Return the (x, y) coordinate for the center point of the cell that contains the specified text.  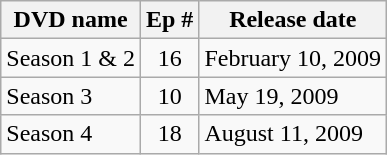
10 (169, 96)
18 (169, 134)
DVD name (71, 20)
August 11, 2009 (293, 134)
Season 4 (71, 134)
Season 3 (71, 96)
February 10, 2009 (293, 58)
16 (169, 58)
Season 1 & 2 (71, 58)
Ep # (169, 20)
May 19, 2009 (293, 96)
Release date (293, 20)
